Identify which cell holds the provided text, then report its [X, Y] central coordinate. 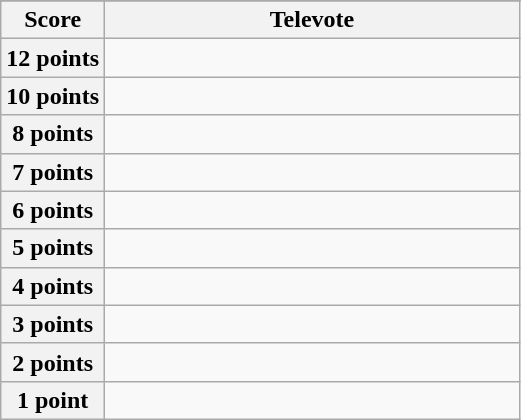
Televote [312, 20]
4 points [53, 286]
5 points [53, 248]
7 points [53, 172]
3 points [53, 324]
8 points [53, 134]
10 points [53, 96]
1 point [53, 400]
2 points [53, 362]
12 points [53, 58]
Score [53, 20]
6 points [53, 210]
